Provide the [x, y] coordinate of the cell's center where the given text is located.  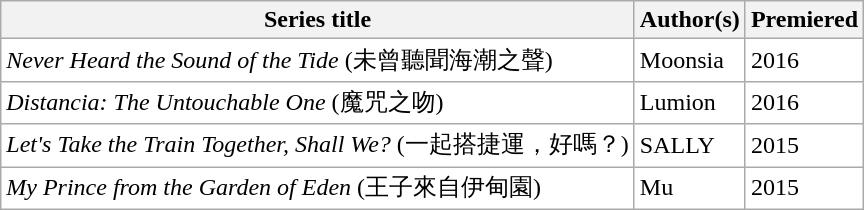
Mu [690, 188]
Distancia: The Untouchable One (魔咒之吻) [318, 102]
Author(s) [690, 20]
Series title [318, 20]
Premiered [804, 20]
SALLY [690, 146]
Moonsia [690, 60]
Never Heard the Sound of the Tide (未曾聽聞海潮之聲) [318, 60]
Lumion [690, 102]
My Prince from the Garden of Eden (王子來自伊甸園) [318, 188]
Let's Take the Train Together, Shall We? (一起搭捷運，好嗎？) [318, 146]
